Search for the cell housing the specified text and yield its [x, y] center coordinate. 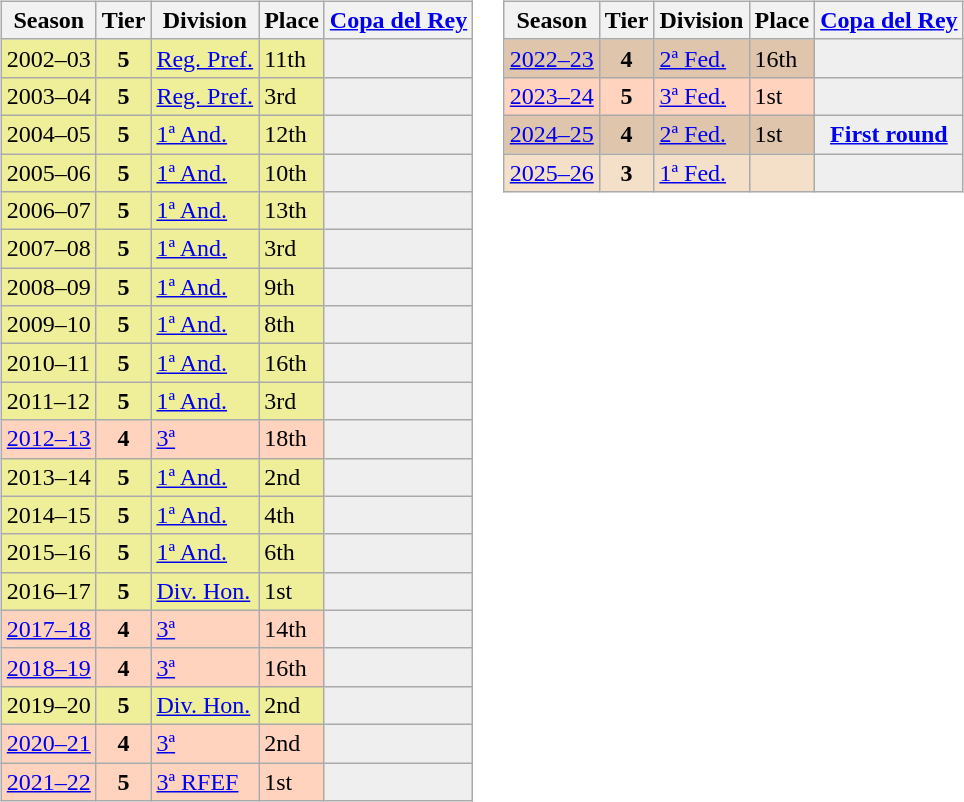
3ª Fed. [702, 96]
12th [292, 134]
2021–22 [48, 781]
14th [292, 629]
11th [292, 58]
2015–16 [48, 553]
2004–05 [48, 134]
2007–08 [48, 249]
2012–13 [48, 439]
3ª RFEF [205, 781]
2003–04 [48, 96]
2005–06 [48, 173]
2025–26 [552, 173]
2019–20 [48, 705]
First round [889, 134]
2013–14 [48, 477]
2016–17 [48, 591]
2022–23 [552, 58]
2020–21 [48, 743]
1ª Fed. [702, 173]
3 [626, 173]
2006–07 [48, 211]
2024–25 [552, 134]
13th [292, 211]
2017–18 [48, 629]
2008–09 [48, 287]
2023–24 [552, 96]
4th [292, 515]
8th [292, 325]
18th [292, 439]
2014–15 [48, 515]
10th [292, 173]
2010–11 [48, 363]
2011–12 [48, 401]
6th [292, 553]
9th [292, 287]
2009–10 [48, 325]
2018–19 [48, 667]
2002–03 [48, 58]
